Capture the cell that displays the provided text and extract its (x, y) central coordinate. 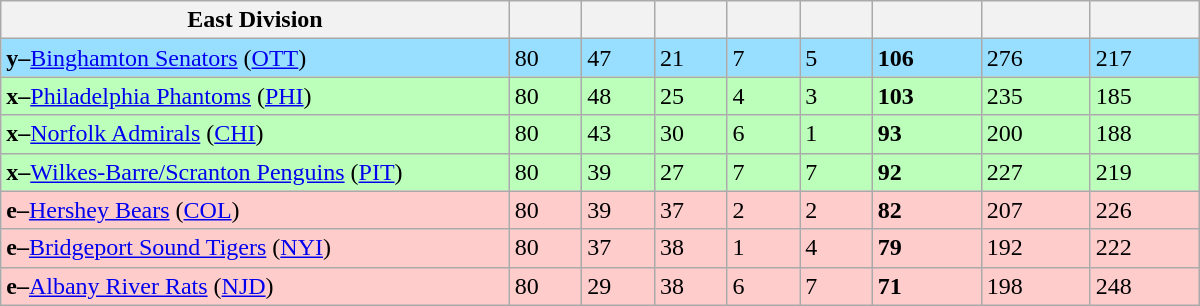
71 (926, 286)
e–Albany River Rats (NJD) (255, 286)
y–Binghamton Senators (OTT) (255, 58)
222 (1144, 248)
e–Bridgeport Sound Tigers (NYI) (255, 248)
226 (1144, 210)
93 (926, 134)
227 (1036, 172)
219 (1144, 172)
3 (836, 96)
47 (618, 58)
106 (926, 58)
200 (1036, 134)
235 (1036, 96)
207 (1036, 210)
82 (926, 210)
30 (690, 134)
48 (618, 96)
43 (618, 134)
21 (690, 58)
x–Philadelphia Phantoms (PHI) (255, 96)
185 (1144, 96)
x–Norfolk Admirals (CHI) (255, 134)
192 (1036, 248)
188 (1144, 134)
92 (926, 172)
x–Wilkes-Barre/Scranton Penguins (PIT) (255, 172)
248 (1144, 286)
27 (690, 172)
79 (926, 248)
East Division (255, 20)
198 (1036, 286)
e–Hershey Bears (COL) (255, 210)
217 (1144, 58)
5 (836, 58)
276 (1036, 58)
29 (618, 286)
103 (926, 96)
25 (690, 96)
